Find where the given text appears and provide that cell's center as (X, Y) coordinate. 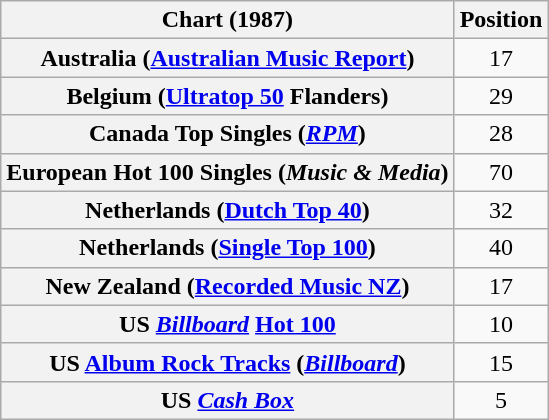
Chart (1987) (228, 20)
10 (501, 324)
Belgium (Ultratop 50 Flanders) (228, 96)
Australia (Australian Music Report) (228, 58)
32 (501, 210)
29 (501, 96)
US Cash Box (228, 400)
Netherlands (Dutch Top 40) (228, 210)
US Billboard Hot 100 (228, 324)
Canada Top Singles (RPM) (228, 134)
40 (501, 248)
US Album Rock Tracks (Billboard) (228, 362)
Position (501, 20)
5 (501, 400)
Netherlands (Single Top 100) (228, 248)
70 (501, 172)
15 (501, 362)
European Hot 100 Singles (Music & Media) (228, 172)
28 (501, 134)
New Zealand (Recorded Music NZ) (228, 286)
